Determine the (X, Y) coordinate at the center of the cell enclosing the given text.  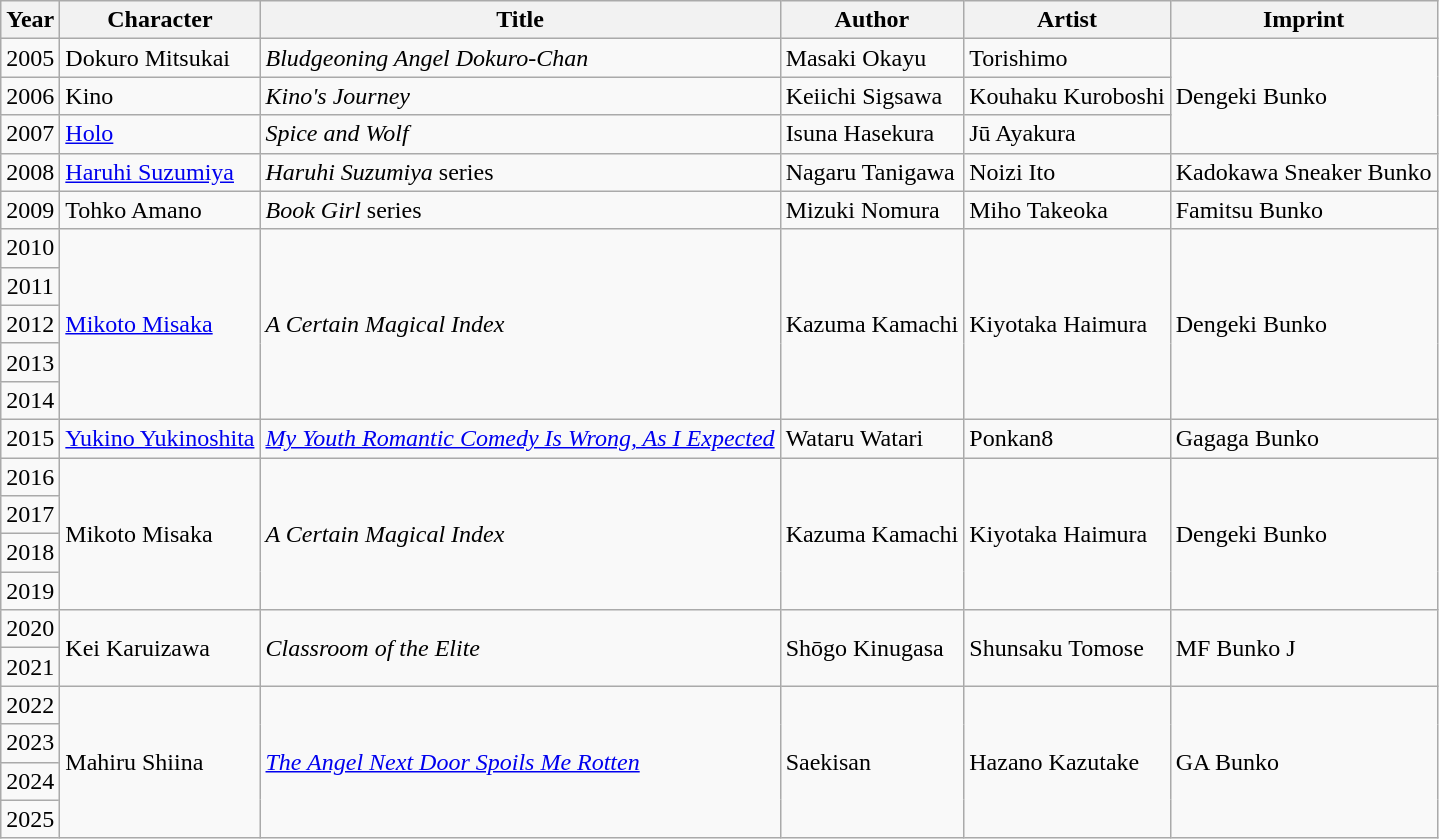
Hazano Kazutake (1067, 762)
2019 (30, 591)
2011 (30, 286)
Kino (160, 96)
2022 (30, 705)
Jū Ayakura (1067, 134)
2025 (30, 819)
2020 (30, 629)
Spice and Wolf (520, 134)
Famitsu Bunko (1304, 210)
Author (872, 20)
Keiichi Sigsawa (872, 96)
2009 (30, 210)
Title (520, 20)
Book Girl series (520, 210)
2018 (30, 553)
2007 (30, 134)
Isuna Hasekura (872, 134)
2006 (30, 96)
GA Bunko (1304, 762)
2016 (30, 477)
2017 (30, 515)
2015 (30, 438)
Kei Karuizawa (160, 648)
Wataru Watari (872, 438)
My Youth Romantic Comedy Is Wrong, As I Expected (520, 438)
Artist (1067, 20)
Miho Takeoka (1067, 210)
2013 (30, 362)
2005 (30, 58)
Shunsaku Tomose (1067, 648)
Saekisan (872, 762)
Torishimo (1067, 58)
2024 (30, 781)
Character (160, 20)
Ponkan8 (1067, 438)
Year (30, 20)
Shōgo Kinugasa (872, 648)
2014 (30, 400)
Yukino Yukinoshita (160, 438)
Haruhi Suzumiya series (520, 172)
Holo (160, 134)
Kadokawa Sneaker Bunko (1304, 172)
MF Bunko J (1304, 648)
Tohko Amano (160, 210)
Mizuki Nomura (872, 210)
Classroom of the Elite (520, 648)
Kino's Journey (520, 96)
2010 (30, 248)
Mahiru Shiina (160, 762)
Masaki Okayu (872, 58)
2012 (30, 324)
Gagaga Bunko (1304, 438)
Dokuro Mitsukai (160, 58)
Noizi Ito (1067, 172)
2023 (30, 743)
2008 (30, 172)
The Angel Next Door Spoils Me Rotten (520, 762)
Nagaru Tanigawa (872, 172)
Imprint (1304, 20)
Bludgeoning Angel Dokuro-Chan (520, 58)
Haruhi Suzumiya (160, 172)
2021 (30, 667)
Kouhaku Kuroboshi (1067, 96)
